Provide the (x, y) coordinate of the cell's center where the given text is located.  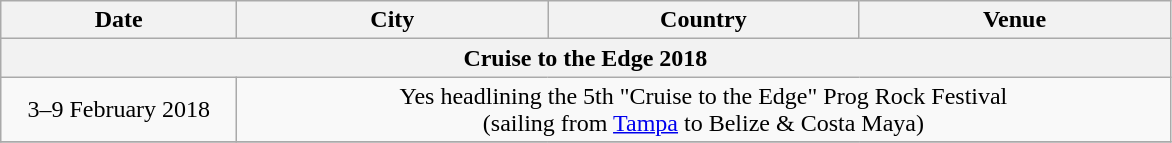
Venue (1014, 20)
Cruise to the Edge 2018 (586, 58)
Date (119, 20)
Country (704, 20)
3–9 February 2018 (119, 110)
Yes headlining the 5th "Cruise to the Edge" Prog Rock Festival (sailing from Tampa to Belize & Costa Maya) (704, 110)
City (392, 20)
